Output the (X, Y) coordinate of the center of the cell containing the given text.  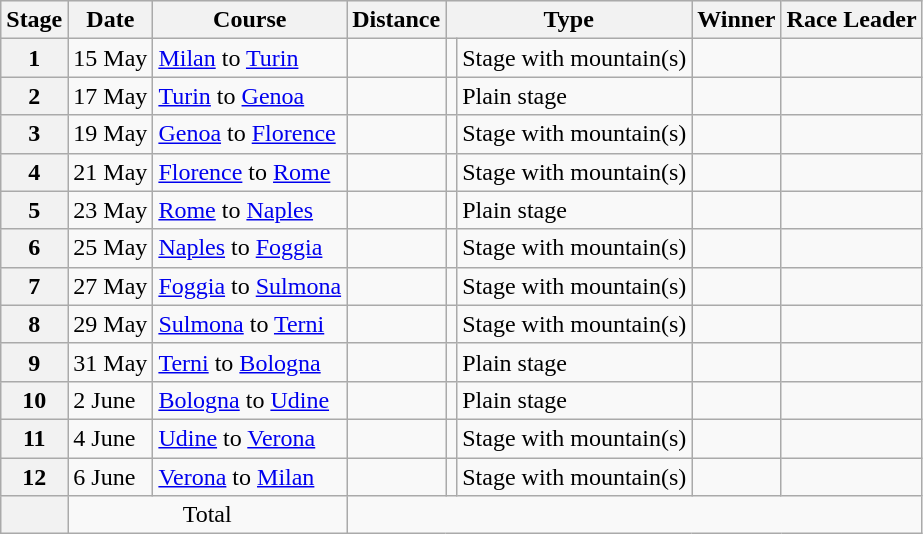
Turin to Genoa (250, 96)
Foggia to Sulmona (250, 286)
12 (34, 477)
10 (34, 400)
Rome to Naples (250, 210)
4 (34, 172)
4 June (110, 438)
9 (34, 362)
Total (208, 515)
Race Leader (852, 20)
Distance (396, 20)
Terni to Bologna (250, 362)
1 (34, 58)
17 May (110, 96)
Course (250, 20)
27 May (110, 286)
Florence to Rome (250, 172)
Bologna to Udine (250, 400)
21 May (110, 172)
Verona to Milan (250, 477)
25 May (110, 248)
11 (34, 438)
2 (34, 96)
Sulmona to Terni (250, 324)
2 June (110, 400)
31 May (110, 362)
8 (34, 324)
Genoa to Florence (250, 134)
19 May (110, 134)
Stage (34, 20)
Winner (736, 20)
15 May (110, 58)
7 (34, 286)
23 May (110, 210)
Date (110, 20)
3 (34, 134)
Milan to Turin (250, 58)
Naples to Foggia (250, 248)
5 (34, 210)
Type (569, 20)
6 (34, 248)
6 June (110, 477)
Udine to Verona (250, 438)
29 May (110, 324)
